Provide the (x, y) coordinate of the cell's center where the given text is located.  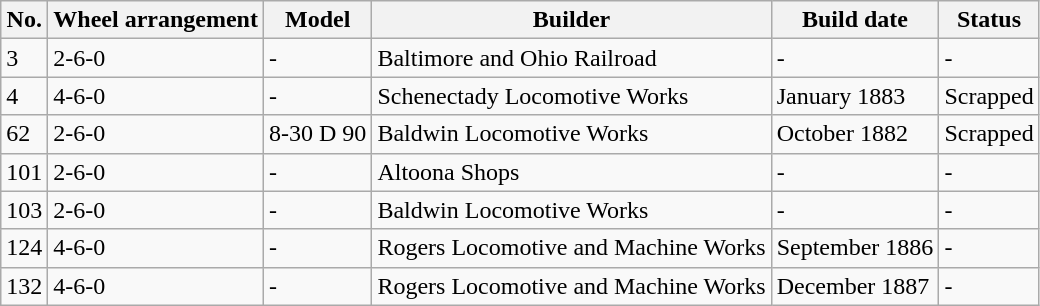
124 (24, 248)
8-30 D 90 (317, 134)
132 (24, 286)
Schenectady Locomotive Works (572, 96)
3 (24, 58)
101 (24, 172)
Model (317, 20)
Altoona Shops (572, 172)
Baltimore and Ohio Railroad (572, 58)
September 1886 (855, 248)
Wheel arrangement (156, 20)
103 (24, 210)
4 (24, 96)
Status (989, 20)
Build date (855, 20)
Builder (572, 20)
62 (24, 134)
January 1883 (855, 96)
No. (24, 20)
October 1882 (855, 134)
December 1887 (855, 286)
